Extract the [x, y] coordinate from the center of the cell holding the provided text.  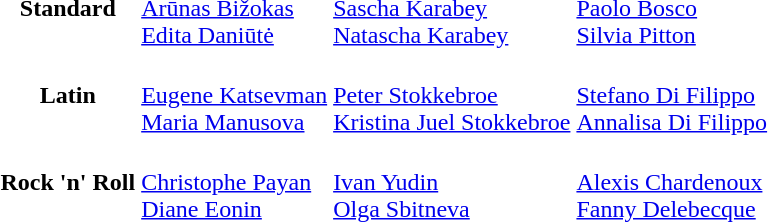
Eugene KatsevmanMaria Manusova [234, 95]
Peter StokkebroeKristina Juel Stokkebroe [452, 95]
